Pinpoint the cell where the given text exists, returning its (X, Y) midpoint coordinate. 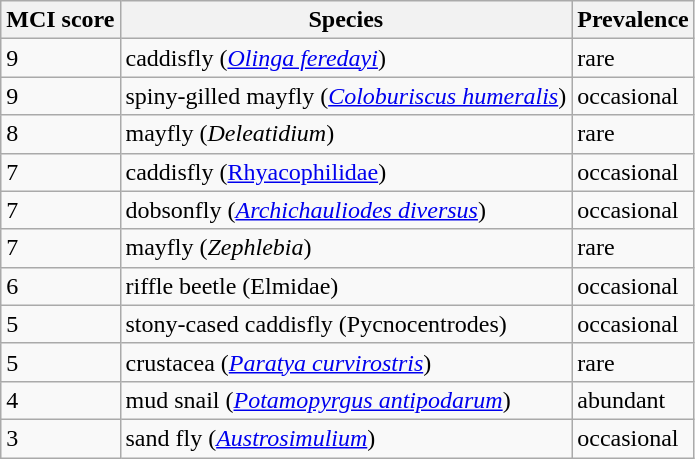
4 (60, 400)
riffle beetle (Elmidae) (346, 286)
MCI score (60, 20)
mud snail (Potamopyrgus antipodarum) (346, 400)
8 (60, 134)
3 (60, 438)
crustacea (Paratya curvirostris) (346, 362)
sand fly (Austrosimulium) (346, 438)
dobsonfly (Archichauliodes diversus) (346, 210)
mayfly (Deleatidium) (346, 134)
mayfly (Zephlebia) (346, 248)
abundant (634, 400)
stony-cased caddisfly (Pycnocentrodes) (346, 324)
caddisfly (Rhyacophilidae) (346, 172)
caddisfly (Olinga feredayi) (346, 58)
6 (60, 286)
Species (346, 20)
spiny-gilled mayfly (Coloburiscus humeralis) (346, 96)
Prevalence (634, 20)
